Locate the cell with the specified text and output its [x, y] center coordinate. 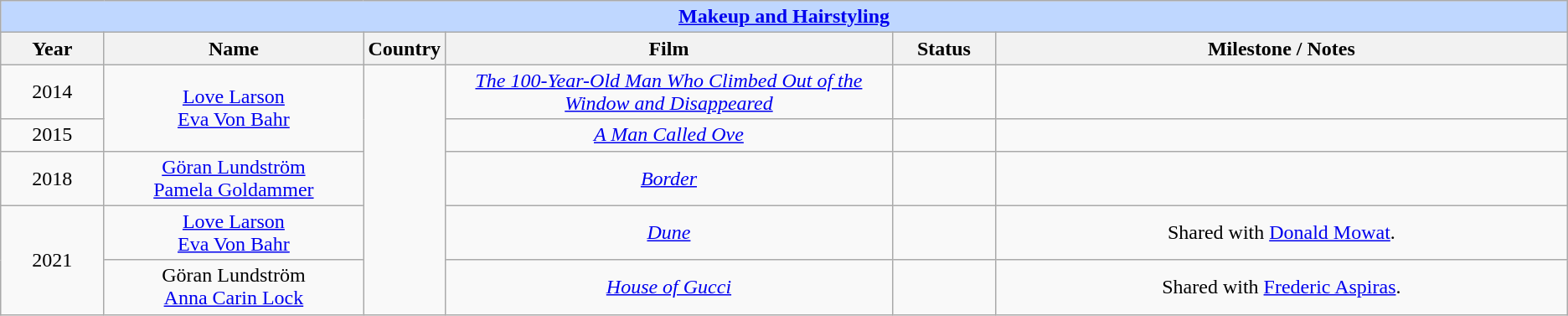
2014 [52, 92]
A Man Called Ove [669, 135]
Border [669, 178]
Country [405, 49]
Status [943, 49]
Dune [669, 233]
2015 [52, 135]
Name [234, 49]
Milestone / Notes [1282, 49]
Shared with Frederic Aspiras. [1282, 287]
Shared with Donald Mowat. [1282, 233]
2021 [52, 260]
Göran LundströmAnna Carin Lock [234, 287]
2018 [52, 178]
Göran LundströmPamela Goldammer [234, 178]
Film [669, 49]
House of Gucci [669, 287]
The 100-Year-Old Man Who Climbed Out of the Window and Disappeared [669, 92]
Year [52, 49]
Makeup and Hairstyling [784, 17]
